Detect which cell encompasses the target text, then output its [x, y] center coordinate. 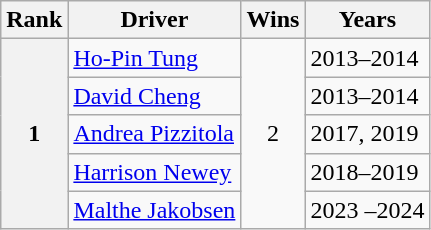
Driver [154, 20]
Rank [34, 20]
Malthe Jakobsen [154, 210]
2017, 2019 [368, 134]
Years [368, 20]
Ho-Pin Tung [154, 58]
Harrison Newey [154, 172]
David Cheng [154, 96]
2018–2019 [368, 172]
2 [273, 134]
Wins [273, 20]
1 [34, 134]
2023 –2024 [368, 210]
Andrea Pizzitola [154, 134]
